Return (x, y) of the center of cell containing provided text 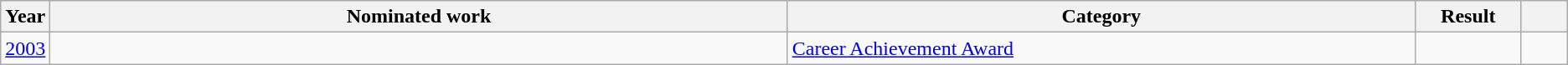
2003 (25, 48)
Career Achievement Award (1101, 48)
Result (1467, 17)
Year (25, 17)
Nominated work (419, 17)
Category (1101, 17)
